Return the [x, y] coordinate for the center point of the cell that contains the specified text.  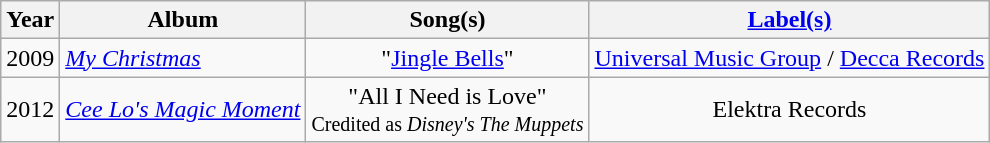
Cee Lo's Magic Moment [183, 110]
"All I Need is Love"Credited as Disney's The Muppets [448, 110]
Universal Music Group / Decca Records [790, 58]
2012 [30, 110]
My Christmas [183, 58]
Song(s) [448, 20]
Label(s) [790, 20]
"Jingle Bells" [448, 58]
2009 [30, 58]
Elektra Records [790, 110]
Year [30, 20]
Album [183, 20]
